Search for the cell housing the specified text and yield its [x, y] center coordinate. 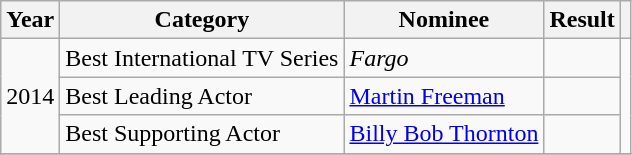
Result [582, 20]
Best Supporting Actor [202, 134]
Nominee [444, 20]
Category [202, 20]
Best Leading Actor [202, 96]
Fargo [444, 58]
Best International TV Series [202, 58]
Year [30, 20]
Billy Bob Thornton [444, 134]
2014 [30, 96]
Martin Freeman [444, 96]
